Return [x, y] of the center of cell containing provided text 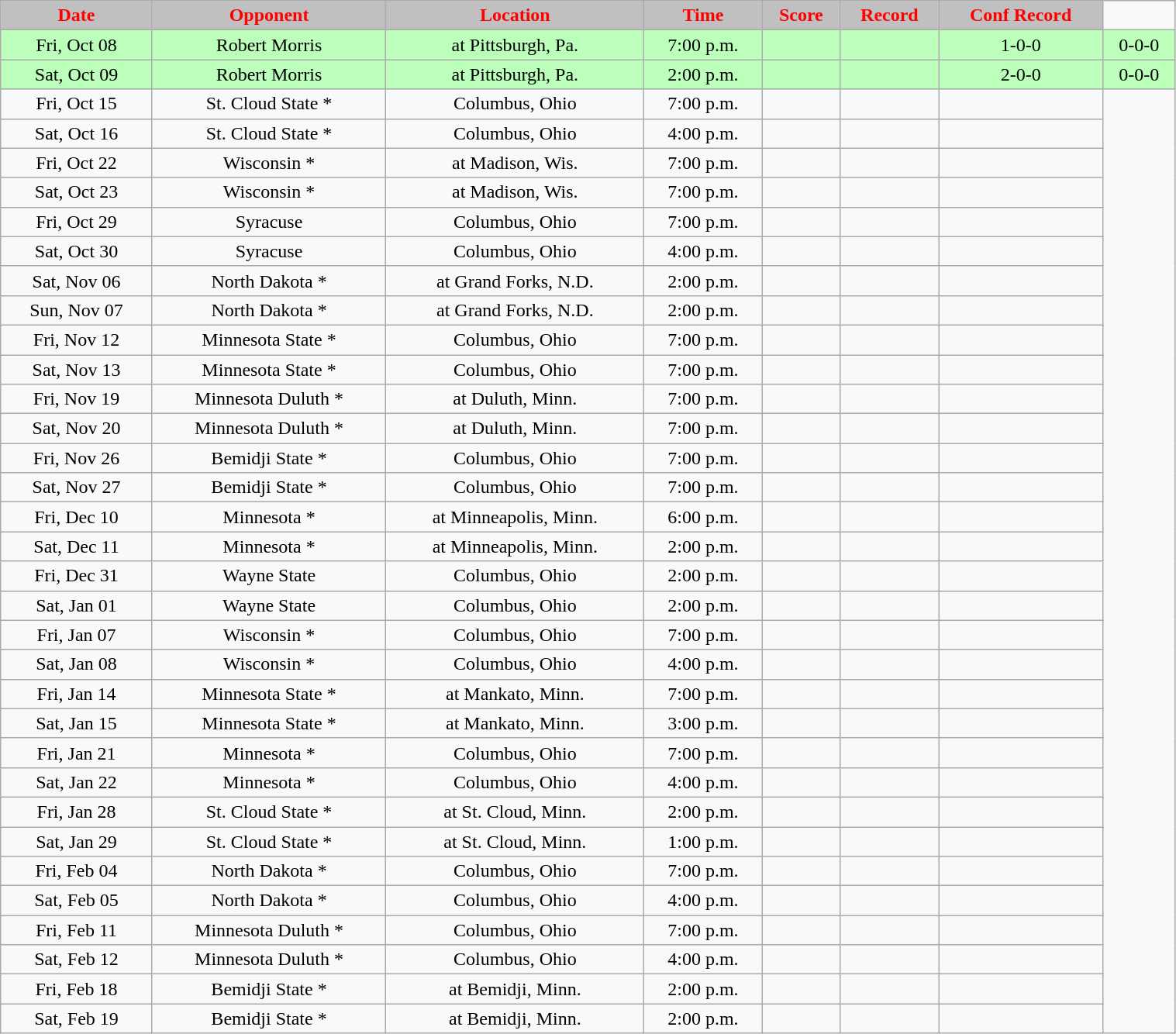
Sat, Nov 20 [77, 429]
Date [77, 16]
Sat, Nov 13 [77, 370]
Sat, Nov 27 [77, 488]
Time [703, 16]
Sun, Nov 07 [77, 310]
Sat, Oct 16 [77, 133]
Fri, Jan 28 [77, 812]
Fri, Jan 14 [77, 694]
Fri, Nov 26 [77, 458]
Fri, Jan 07 [77, 635]
Record [890, 16]
Fri, Oct 08 [77, 45]
Location [515, 16]
3:00 p.m. [703, 723]
Fri, Feb 18 [77, 989]
Sat, Jan 01 [77, 605]
1-0-0 [1020, 45]
Conf Record [1020, 16]
1:00 p.m. [703, 841]
Score [802, 16]
Sat, Dec 11 [77, 546]
Fri, Oct 22 [77, 163]
Sat, Oct 23 [77, 192]
Sat, Feb 05 [77, 901]
Sat, Feb 12 [77, 960]
Sat, Oct 09 [77, 74]
Opponent [268, 16]
Sat, Oct 30 [77, 251]
2-0-0 [1020, 74]
Fri, Nov 12 [77, 339]
Sat, Feb 19 [77, 1018]
Fri, Feb 11 [77, 930]
Fri, Nov 19 [77, 399]
Sat, Nov 06 [77, 281]
6:00 p.m. [703, 517]
Sat, Jan 08 [77, 664]
Fri, Oct 15 [77, 104]
Fri, Dec 31 [77, 576]
Fri, Oct 29 [77, 222]
Sat, Jan 15 [77, 723]
Sat, Jan 29 [77, 841]
Fri, Jan 21 [77, 753]
Fri, Feb 04 [77, 871]
Sat, Jan 22 [77, 782]
Fri, Dec 10 [77, 517]
